Scan for the cell matching the given text and deliver its (x, y) coordinate at center. 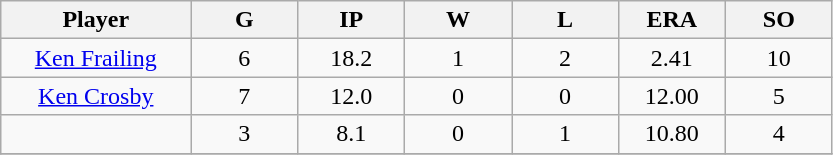
2.41 (672, 58)
8.1 (352, 134)
Ken Crosby (96, 96)
SO (778, 20)
W (458, 20)
ERA (672, 20)
2 (566, 58)
5 (778, 96)
10.80 (672, 134)
18.2 (352, 58)
3 (244, 134)
10 (778, 58)
L (566, 20)
6 (244, 58)
12.00 (672, 96)
7 (244, 96)
12.0 (352, 96)
4 (778, 134)
G (244, 20)
Ken Frailing (96, 58)
IP (352, 20)
Player (96, 20)
